Provide the (X, Y) coordinate of the cell's center where the given text is located.  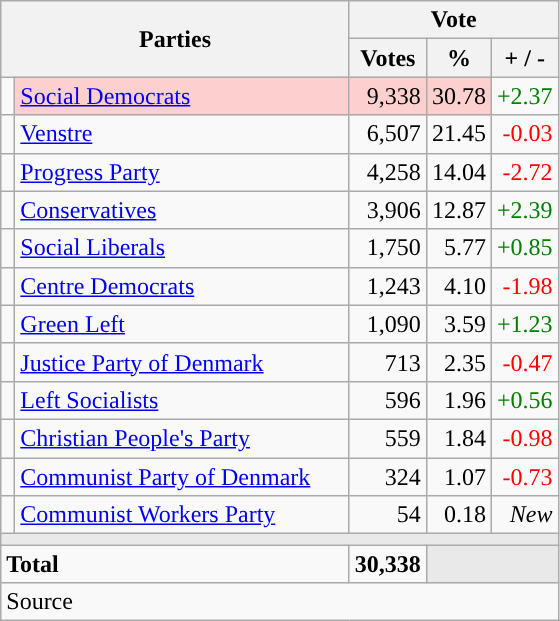
+1.23 (524, 324)
-0.73 (524, 477)
Source (280, 602)
6,507 (388, 134)
+0.85 (524, 248)
559 (388, 438)
9,338 (388, 96)
Vote (454, 20)
+ / - (524, 58)
-1.98 (524, 286)
Social Liberals (182, 248)
1.84 (458, 438)
+2.39 (524, 210)
+2.37 (524, 96)
5.77 (458, 248)
-0.03 (524, 134)
Green Left (182, 324)
Social Democrats (182, 96)
Centre Democrats (182, 286)
Venstre (182, 134)
1.07 (458, 477)
1,090 (388, 324)
54 (388, 515)
-0.47 (524, 362)
4.10 (458, 286)
1,243 (388, 286)
Total (176, 564)
Parties (176, 39)
0.18 (458, 515)
2.35 (458, 362)
30.78 (458, 96)
4,258 (388, 172)
Conservatives (182, 210)
Communist Workers Party (182, 515)
1,750 (388, 248)
-0.98 (524, 438)
Christian People's Party (182, 438)
713 (388, 362)
+0.56 (524, 400)
Progress Party (182, 172)
14.04 (458, 172)
21.45 (458, 134)
New (524, 515)
3,906 (388, 210)
12.87 (458, 210)
Communist Party of Denmark (182, 477)
324 (388, 477)
Left Socialists (182, 400)
Votes (388, 58)
1.96 (458, 400)
% (458, 58)
3.59 (458, 324)
Justice Party of Denmark (182, 362)
30,338 (388, 564)
596 (388, 400)
-2.72 (524, 172)
